Output the (X, Y) coordinate of the center of the cell containing the given text.  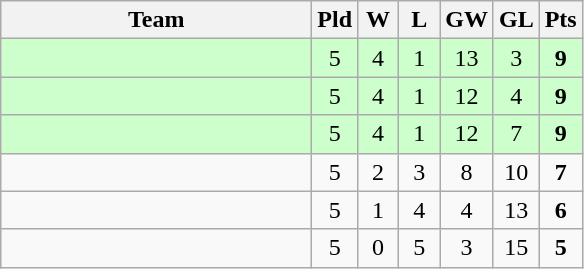
0 (378, 248)
Pts (560, 20)
15 (516, 248)
2 (378, 172)
GL (516, 20)
6 (560, 210)
W (378, 20)
Team (156, 20)
Pld (335, 20)
GW (467, 20)
L (420, 20)
8 (467, 172)
10 (516, 172)
